Extract the [X, Y] coordinate from the center of the cell holding the provided text.  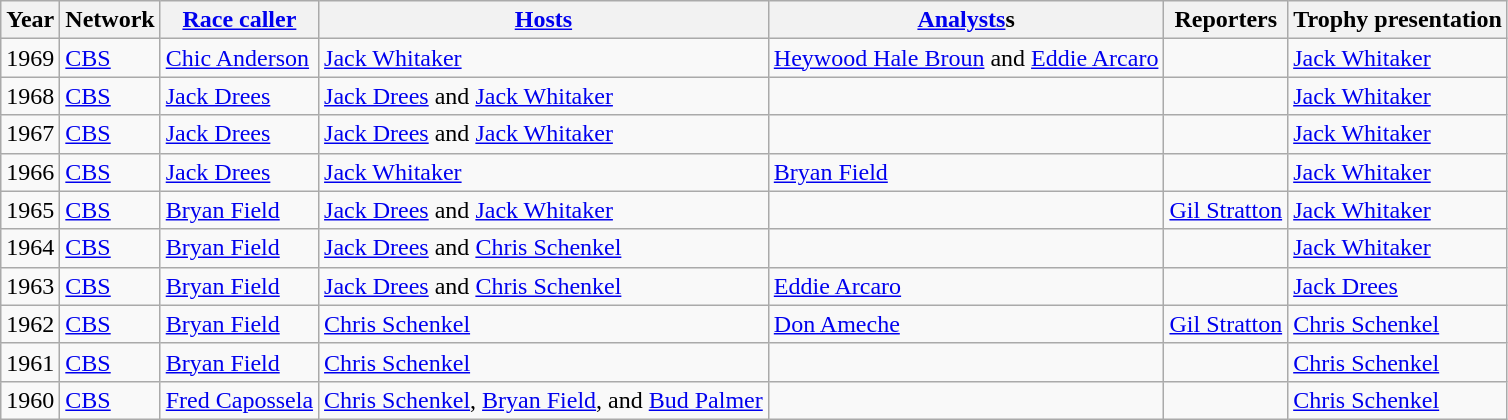
1966 [30, 172]
Fred Capossela [239, 400]
Chris Schenkel, Bryan Field, and Bud Palmer [544, 400]
1961 [30, 362]
1964 [30, 248]
1962 [30, 324]
1963 [30, 286]
1969 [30, 58]
1967 [30, 134]
Hosts [544, 20]
Reporters [1226, 20]
Trophy presentation [1398, 20]
Race caller [239, 20]
Eddie Arcaro [966, 286]
Heywood Hale Broun and Eddie Arcaro [966, 58]
Analystss [966, 20]
1960 [30, 400]
Don Ameche [966, 324]
Network [110, 20]
Chic Anderson [239, 58]
1965 [30, 210]
Year [30, 20]
1968 [30, 96]
